Provide the (X, Y) coordinate of the cell's center where the given text is located.  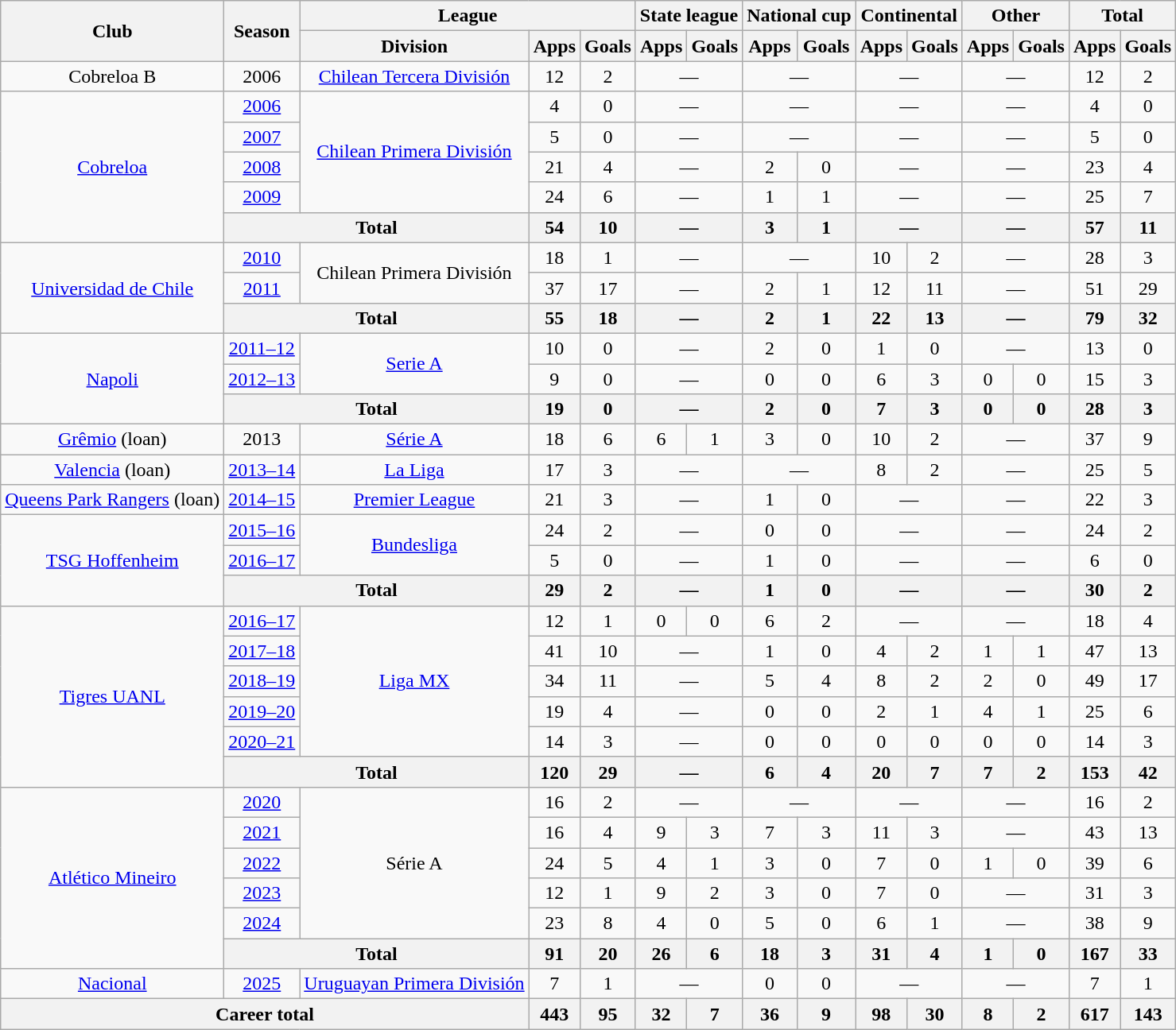
2014–15 (262, 500)
Tigres UANL (113, 696)
2017–18 (262, 651)
2015–16 (262, 530)
143 (1148, 1014)
Cobreloa (113, 167)
47 (1094, 651)
2022 (262, 862)
2020–21 (262, 742)
2020 (262, 802)
Liga MX (414, 681)
2024 (262, 924)
2011 (262, 288)
2019–20 (262, 711)
2013–14 (262, 470)
Bundesliga (414, 545)
120 (554, 772)
La Liga (414, 470)
Cobreloa B (113, 76)
State league (689, 16)
91 (554, 954)
Nacional (113, 984)
Napoli (113, 378)
33 (1148, 954)
Division (414, 46)
2007 (262, 137)
Season (262, 31)
79 (1094, 318)
57 (1094, 227)
443 (554, 1014)
Premier League (414, 500)
League (468, 16)
15 (1094, 379)
2008 (262, 167)
41 (554, 651)
54 (554, 227)
Club (113, 31)
51 (1094, 288)
2018–19 (262, 681)
617 (1094, 1014)
Continental (909, 16)
2012–13 (262, 379)
2011–12 (262, 348)
43 (1094, 832)
153 (1094, 772)
167 (1094, 954)
49 (1094, 681)
2010 (262, 257)
42 (1148, 772)
Atlético Mineiro (113, 877)
2009 (262, 197)
Universidad de Chile (113, 288)
Grêmio (loan) (113, 439)
95 (608, 1014)
Valencia (loan) (113, 470)
Chilean Tercera División (414, 76)
Uruguayan Primera División (414, 984)
Queens Park Rangers (loan) (113, 500)
55 (554, 318)
98 (881, 1014)
2025 (262, 984)
38 (1094, 924)
34 (554, 681)
Serie A (414, 363)
36 (770, 1014)
2013 (262, 439)
Other (1015, 16)
2023 (262, 893)
TSG Hoffenheim (113, 560)
26 (661, 954)
39 (1094, 862)
Career total (265, 1014)
National cup (799, 16)
2021 (262, 832)
